For the text-containing cell, return its midpoint in (x, y) coordinate format. 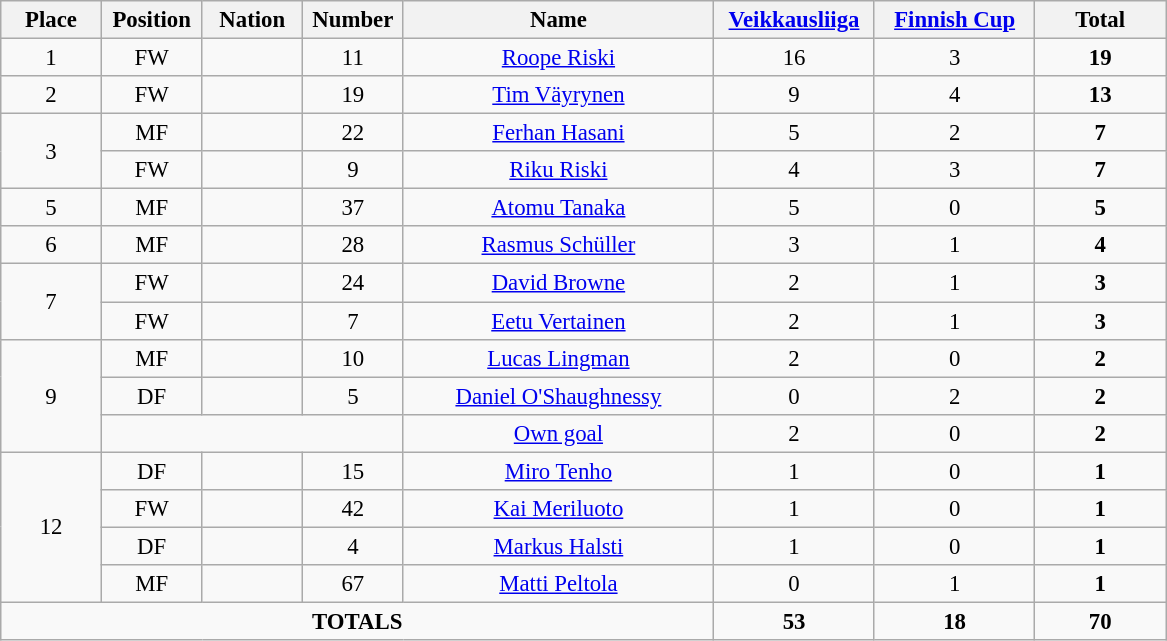
Tim Väyrynen (558, 95)
53 (794, 621)
Lucas Lingman (558, 358)
18 (954, 621)
11 (354, 58)
Riku Riski (558, 170)
Roope Riski (558, 58)
67 (354, 584)
Name (558, 20)
15 (354, 471)
Position (152, 20)
Atomu Tanaka (558, 208)
David Browne (558, 283)
24 (354, 283)
28 (354, 245)
6 (52, 245)
16 (794, 58)
Place (52, 20)
Miro Tenho (558, 471)
37 (354, 208)
13 (1100, 95)
42 (354, 509)
22 (354, 133)
Number (354, 20)
Daniel O'Shaughnessy (558, 396)
Finnish Cup (954, 20)
Rasmus Schüller (558, 245)
Total (1100, 20)
TOTALS (358, 621)
Nation (252, 20)
Markus Halsti (558, 546)
Own goal (558, 433)
Eetu Vertainen (558, 321)
10 (354, 358)
Veikkausliiga (794, 20)
12 (52, 527)
Matti Peltola (558, 584)
Kai Meriluoto (558, 509)
70 (1100, 621)
Ferhan Hasani (558, 133)
